Find where the given text appears and provide that cell's center as (x, y) coordinate. 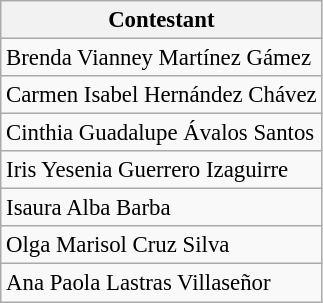
Isaura Alba Barba (162, 208)
Olga Marisol Cruz Silva (162, 245)
Ana Paola Lastras Villaseñor (162, 283)
Carmen Isabel Hernández Chávez (162, 95)
Brenda Vianney Martínez Gámez (162, 58)
Iris Yesenia Guerrero Izaguirre (162, 170)
Cinthia Guadalupe Ávalos Santos (162, 133)
Contestant (162, 20)
